Pinpoint the cell where the given text exists, returning its [X, Y] midpoint coordinate. 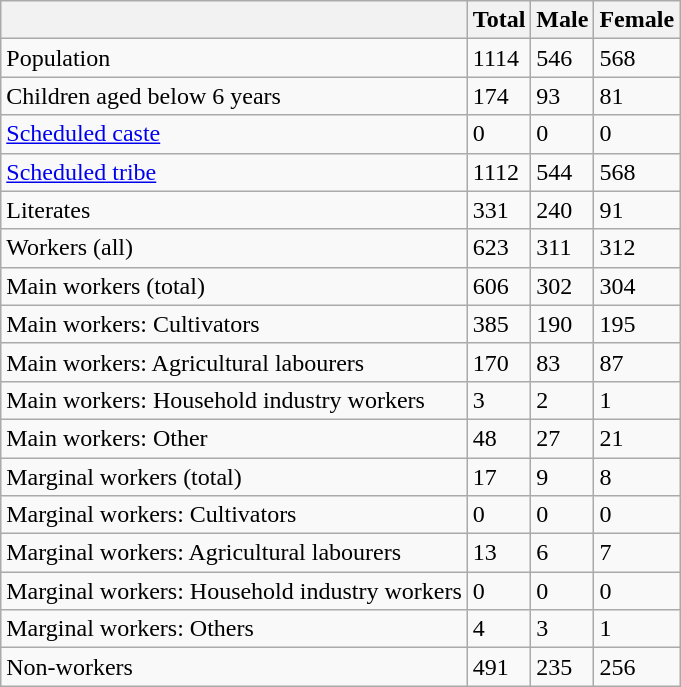
Marginal workers: Agricultural labourers [234, 553]
235 [562, 667]
Female [637, 20]
9 [562, 477]
8 [637, 477]
1114 [499, 58]
491 [499, 667]
Literates [234, 210]
83 [562, 362]
6 [562, 553]
311 [562, 248]
4 [499, 629]
91 [637, 210]
13 [499, 553]
312 [637, 248]
170 [499, 362]
Main workers: Other [234, 438]
Scheduled tribe [234, 172]
Marginal workers (total) [234, 477]
17 [499, 477]
87 [637, 362]
7 [637, 553]
174 [499, 96]
21 [637, 438]
623 [499, 248]
Scheduled caste [234, 134]
93 [562, 96]
Marginal workers: Household industry workers [234, 591]
Population [234, 58]
385 [499, 324]
546 [562, 58]
Non-workers [234, 667]
Marginal workers: Others [234, 629]
544 [562, 172]
Main workers: Household industry workers [234, 400]
331 [499, 210]
Male [562, 20]
195 [637, 324]
Marginal workers: Cultivators [234, 515]
256 [637, 667]
Main workers: Cultivators [234, 324]
27 [562, 438]
1112 [499, 172]
Main workers: Agricultural labourers [234, 362]
Children aged below 6 years [234, 96]
Main workers (total) [234, 286]
Workers (all) [234, 248]
48 [499, 438]
2 [562, 400]
190 [562, 324]
81 [637, 96]
302 [562, 286]
606 [499, 286]
304 [637, 286]
240 [562, 210]
Total [499, 20]
